Output the (X, Y) coordinate of the center of the cell containing the given text.  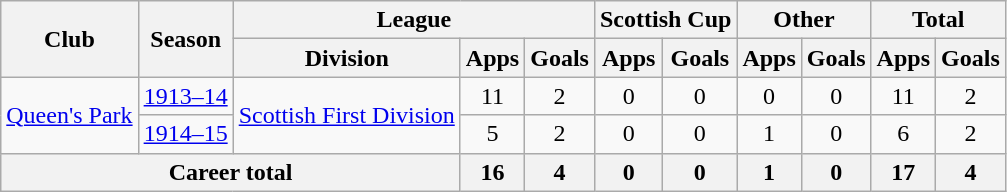
Other (804, 20)
Division (346, 58)
Total (938, 20)
Queen's Park (70, 115)
Season (186, 39)
Career total (231, 172)
League (414, 20)
5 (492, 134)
16 (492, 172)
1914–15 (186, 134)
Scottish Cup (665, 20)
Club (70, 39)
17 (903, 172)
Scottish First Division (346, 115)
6 (903, 134)
1913–14 (186, 96)
